Search for the cell housing the specified text and yield its [X, Y] center coordinate. 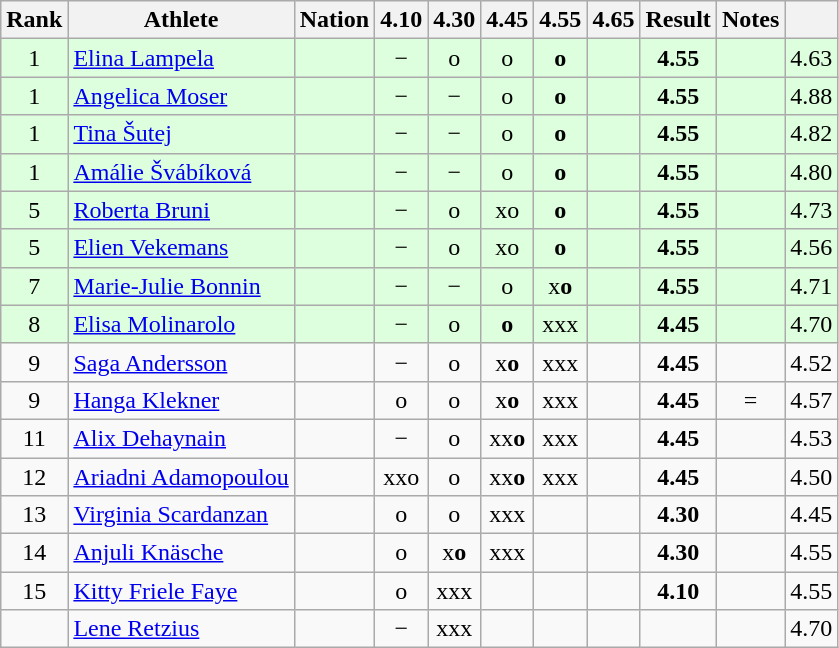
Kitty Friele Faye [181, 591]
4.88 [812, 96]
4.56 [812, 248]
Anjuli Knäsche [181, 553]
4.71 [812, 286]
4.63 [812, 58]
Alix Dehaynain [181, 438]
4.73 [812, 210]
15 [34, 591]
Nation [334, 20]
Angelica Moser [181, 96]
4.80 [812, 172]
Elisa Molinarolo [181, 324]
Result [678, 20]
13 [34, 515]
4.82 [812, 134]
Hanga Klekner [181, 400]
14 [34, 553]
4.52 [812, 362]
Ariadni Adamopoulou [181, 477]
4.50 [812, 477]
Elien Vekemans [181, 248]
Amálie Švábíková [181, 172]
Elina Lampela [181, 58]
7 [34, 286]
8 [34, 324]
Lene Retzius [181, 629]
Tina Šutej [181, 134]
4.53 [812, 438]
4.65 [614, 20]
Roberta Bruni [181, 210]
11 [34, 438]
12 [34, 477]
Notes [750, 20]
= [750, 400]
Virginia Scardanzan [181, 515]
4.57 [812, 400]
Rank [34, 20]
Marie-Julie Bonnin [181, 286]
Saga Andersson [181, 362]
Athlete [181, 20]
